Search for the cell housing the specified text and yield its (x, y) center coordinate. 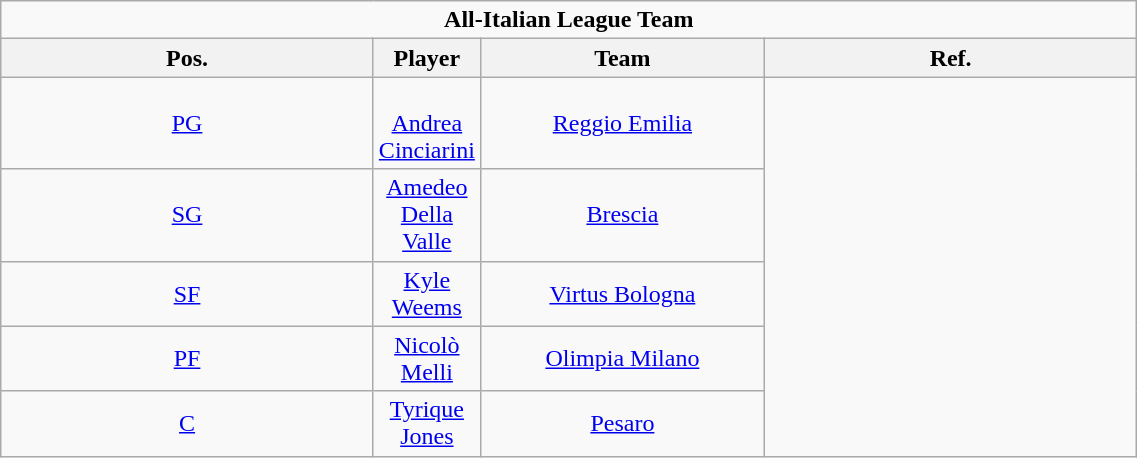
Olimpia Milano (622, 358)
Ref. (950, 58)
Team (622, 58)
Pesaro (622, 424)
C (188, 424)
PF (188, 358)
Nicolò Melli (426, 358)
Amedeo Della Valle (426, 215)
Virtus Bologna (622, 294)
Player (426, 58)
PG (188, 123)
Pos. (188, 58)
Andrea Cinciarini (426, 123)
Tyrique Jones (426, 424)
SF (188, 294)
SG (188, 215)
All-Italian League Team (569, 20)
Kyle Weems (426, 294)
Reggio Emilia (622, 123)
Brescia (622, 215)
